Locate the cell with the specified text and output its [X, Y] center coordinate. 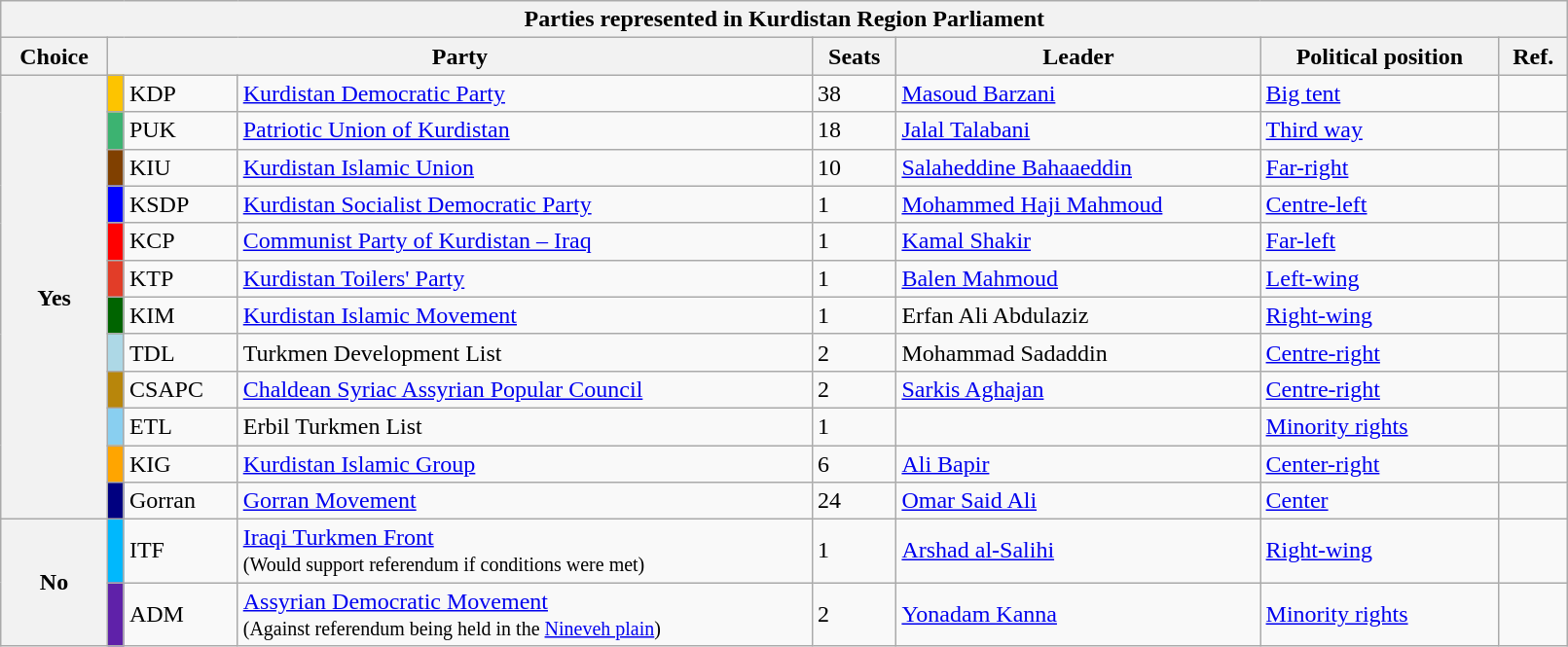
Mohammad Sadaddin [1078, 352]
Kurdistan Islamic Union [525, 167]
Turkmen Development List [525, 352]
Gorran Movement [525, 501]
Yonadam Kanna [1078, 615]
Assyrian Democratic Movement (Against referendum being held in the Nineveh plain) [525, 615]
Salaheddine Bahaaeddin [1078, 167]
Gorran [181, 501]
Center [1380, 501]
Seats [855, 56]
38 [855, 93]
Big tent [1380, 93]
Erfan Ali Abdulaziz [1078, 315]
Erbil Turkmen List [525, 426]
KIG [181, 464]
Mohammed Haji Mahmoud [1078, 204]
Communist Party of Kurdistan – Iraq [525, 241]
Sarkis Aghajan [1078, 389]
Kurdistan Democratic Party [525, 93]
ADM [181, 615]
Center-right [1380, 464]
CSAPC [181, 389]
Kurdistan Islamic Movement [525, 315]
Ali Bapir [1078, 464]
Parties represented in Kurdistan Region Parliament [784, 19]
No [55, 583]
Third way [1380, 130]
Jalal Talabani [1078, 130]
KIM [181, 315]
ITF [181, 551]
Kurdistan Islamic Group [525, 464]
10 [855, 167]
Far-right [1380, 167]
TDL [181, 352]
Kurdistan Socialist Democratic Party [525, 204]
Patriotic Union of Kurdistan [525, 130]
Ref. [1534, 56]
ETL [181, 426]
Leader [1078, 56]
KIU [181, 167]
KCP [181, 241]
Party [459, 56]
Yes [55, 298]
Chaldean Syriac Assyrian Popular Council [525, 389]
Iraqi Turkmen Front (Would support referendum if conditions were met) [525, 551]
KSDP [181, 204]
Left-wing [1380, 278]
Arshad al-Salihi [1078, 551]
18 [855, 130]
Choice [55, 56]
Masoud Barzani [1078, 93]
Political position [1380, 56]
24 [855, 501]
Centre-left [1380, 204]
Far-left [1380, 241]
Kurdistan Toilers' Party [525, 278]
KDP [181, 93]
Balen Mahmoud [1078, 278]
Kamal Shakir [1078, 241]
Omar Said Ali [1078, 501]
PUK [181, 130]
KTP [181, 278]
6 [855, 464]
